Return the [X, Y] coordinate for the center point of the cell that contains the specified text.  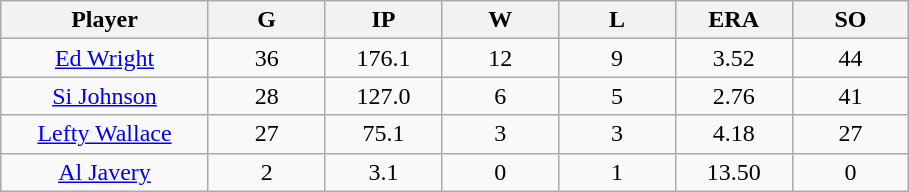
9 [618, 58]
2.76 [734, 96]
12 [500, 58]
ERA [734, 20]
44 [850, 58]
L [618, 20]
SO [850, 20]
Ed Wright [105, 58]
IP [384, 20]
Lefty Wallace [105, 134]
W [500, 20]
2 [266, 172]
75.1 [384, 134]
Al Javery [105, 172]
Si Johnson [105, 96]
G [266, 20]
28 [266, 96]
13.50 [734, 172]
Player [105, 20]
1 [618, 172]
41 [850, 96]
3.52 [734, 58]
127.0 [384, 96]
36 [266, 58]
3.1 [384, 172]
6 [500, 96]
5 [618, 96]
4.18 [734, 134]
176.1 [384, 58]
